Pinpoint the cell where the given text exists, returning its (x, y) midpoint coordinate. 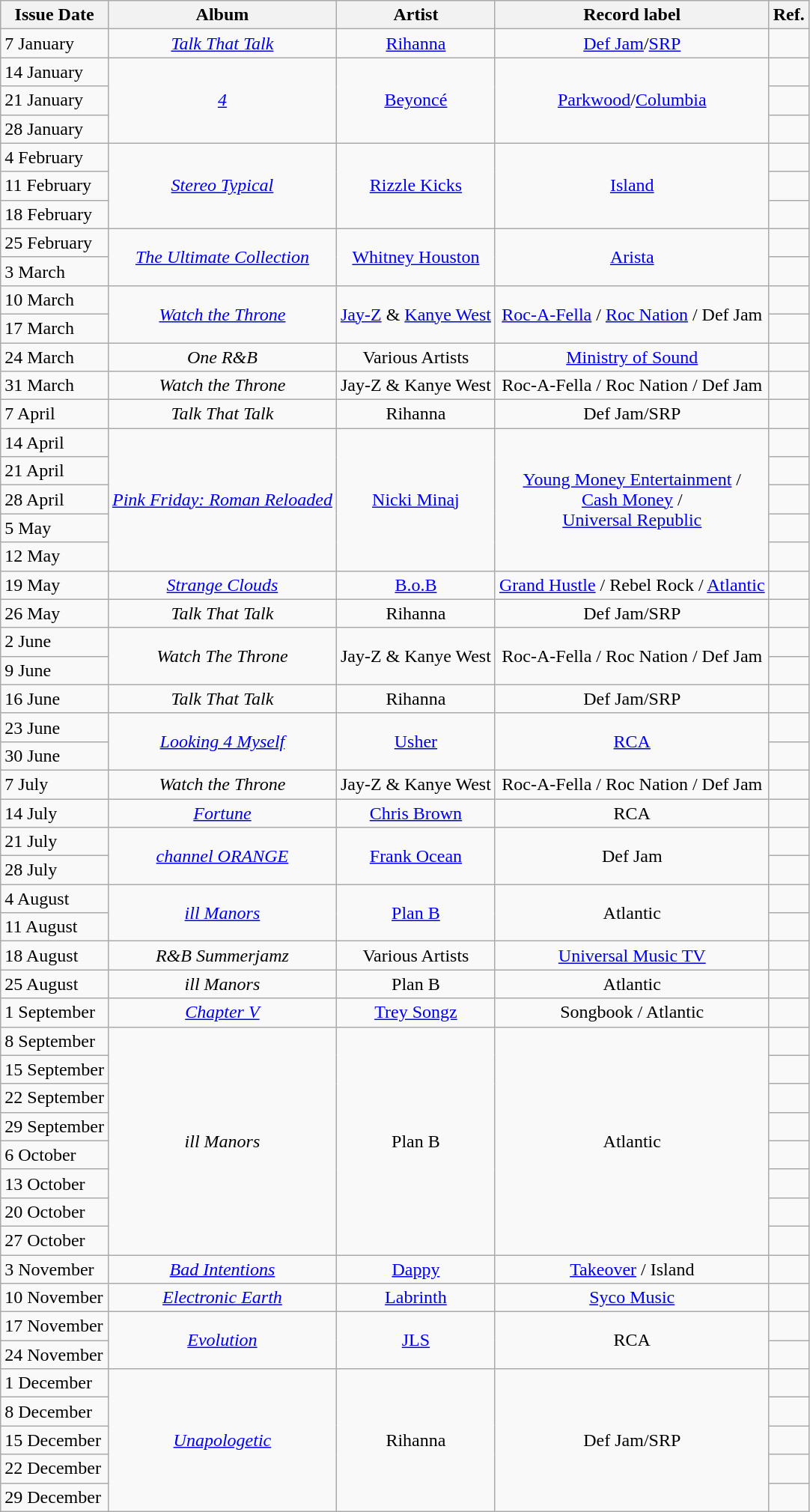
Labrinth (415, 1298)
16 June (55, 699)
27 October (55, 1240)
13 October (55, 1183)
21 April (55, 471)
Parkwood/Columbia (632, 100)
24 November (55, 1355)
B.o.B (415, 585)
14 April (55, 443)
3 March (55, 271)
1 December (55, 1383)
Young Money Entertainment / Cash Money / Universal Republic (632, 500)
One R&B (222, 357)
1 September (55, 1012)
Takeover / Island (632, 1269)
20 October (55, 1212)
Looking 4 Myself (222, 741)
7 January (55, 43)
Fortune (222, 813)
Universal Music TV (632, 956)
9 June (55, 670)
Strange Clouds (222, 585)
Evolution (222, 1341)
Trey Songz (415, 1012)
Whitney Houston (415, 257)
Unapologetic (222, 1440)
5 May (55, 528)
21 January (55, 100)
18 August (55, 956)
8 September (55, 1041)
Frank Ocean (415, 856)
18 February (55, 214)
22 December (55, 1469)
8 December (55, 1412)
22 September (55, 1098)
17 March (55, 328)
24 March (55, 357)
channel ORANGE (222, 856)
29 September (55, 1126)
Nicki Minaj (415, 500)
The Ultimate Collection (222, 257)
25 August (55, 984)
Ref. (789, 15)
10 November (55, 1298)
Syco Music (632, 1298)
17 November (55, 1326)
29 December (55, 1497)
Chris Brown (415, 813)
Beyoncé (415, 100)
28 January (55, 129)
6 October (55, 1155)
Def Jam (632, 856)
Pink Friday: Roman Reloaded (222, 500)
10 March (55, 300)
Island (632, 186)
28 July (55, 870)
Bad Intentions (222, 1269)
11 February (55, 186)
4 (222, 100)
7 April (55, 414)
Arista (632, 257)
Rizzle Kicks (415, 186)
Grand Hustle / Rebel Rock / Atlantic (632, 585)
15 December (55, 1440)
7 July (55, 784)
28 April (55, 500)
26 May (55, 613)
14 July (55, 813)
3 November (55, 1269)
Dappy (415, 1269)
Record label (632, 15)
Ministry of Sound (632, 357)
Electronic Earth (222, 1298)
Watch The Throne (222, 656)
19 May (55, 585)
Chapter V (222, 1012)
23 June (55, 727)
11 August (55, 927)
Songbook / Atlantic (632, 1012)
JLS (415, 1341)
Album (222, 15)
2 June (55, 642)
R&B Summerjamz (222, 956)
30 June (55, 756)
21 July (55, 842)
12 May (55, 556)
Stereo Typical (222, 186)
14 January (55, 72)
Usher (415, 741)
4 August (55, 899)
Issue Date (55, 15)
25 February (55, 243)
31 March (55, 386)
Artist (415, 15)
4 February (55, 157)
15 September (55, 1069)
